Pinpoint the cell where the given text exists, returning its (X, Y) midpoint coordinate. 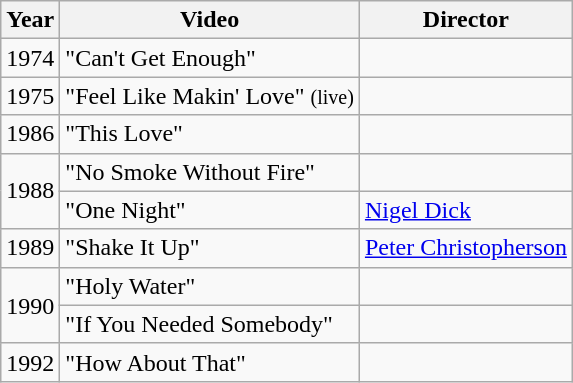
1992 (30, 362)
"Can't Get Enough" (210, 58)
1974 (30, 58)
"One Night" (210, 210)
"If You Needed Somebody" (210, 324)
1975 (30, 96)
Year (30, 20)
"Holy Water" (210, 286)
1989 (30, 248)
"Feel Like Makin' Love" (live) (210, 96)
Director (466, 20)
1986 (30, 134)
"How About That" (210, 362)
1990 (30, 305)
"This Love" (210, 134)
"No Smoke Without Fire" (210, 172)
Peter Christopherson (466, 248)
"Shake It Up" (210, 248)
Video (210, 20)
1988 (30, 191)
Nigel Dick (466, 210)
